Return [x, y] of the center of cell containing provided text 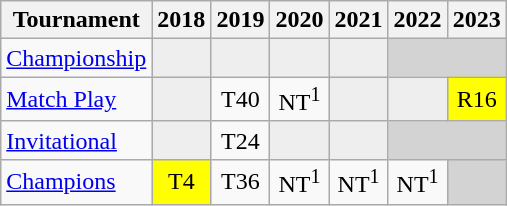
R16 [476, 100]
Championship [76, 58]
2018 [182, 20]
T36 [240, 182]
2023 [476, 20]
2021 [358, 20]
Tournament [76, 20]
2020 [300, 20]
2019 [240, 20]
T40 [240, 100]
2022 [418, 20]
Match Play [76, 100]
T4 [182, 182]
Invitational [76, 140]
T24 [240, 140]
Champions [76, 182]
